For the text-containing cell, return its midpoint in (X, Y) coordinate format. 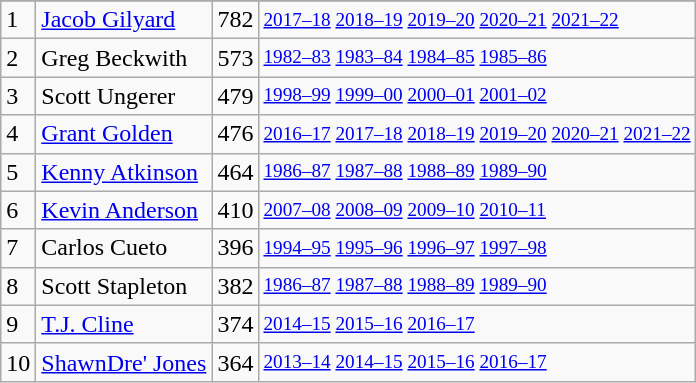
Carlos Cueto (124, 248)
1 (18, 20)
3 (18, 96)
9 (18, 324)
464 (236, 172)
1994–95 1995–96 1996–97 1997–98 (477, 248)
4 (18, 134)
2013–14 2014–15 2015–16 2016–17 (477, 362)
Kevin Anderson (124, 210)
8 (18, 286)
T.J. Cline (124, 324)
10 (18, 362)
476 (236, 134)
2016–17 2017–18 2018–19 2019–20 2020–21 2021–22 (477, 134)
7 (18, 248)
573 (236, 58)
2 (18, 58)
374 (236, 324)
364 (236, 362)
479 (236, 96)
6 (18, 210)
Scott Ungerer (124, 96)
Scott Stapleton (124, 286)
2017–18 2018–19 2019–20 2020–21 2021–22 (477, 20)
2014–15 2015–16 2016–17 (477, 324)
Jacob Gilyard (124, 20)
Grant Golden (124, 134)
782 (236, 20)
396 (236, 248)
1998–99 1999–00 2000–01 2001–02 (477, 96)
Kenny Atkinson (124, 172)
5 (18, 172)
Greg Beckwith (124, 58)
2007–08 2008–09 2009–10 2010–11 (477, 210)
382 (236, 286)
1982–83 1983–84 1984–85 1985–86 (477, 58)
410 (236, 210)
ShawnDre' Jones (124, 362)
